Provide the (x, y) coordinate of the cell's center where the given text is located.  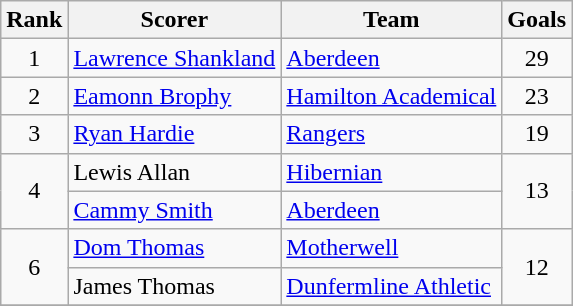
James Thomas (174, 286)
29 (537, 58)
3 (34, 134)
Eamonn Brophy (174, 96)
Dom Thomas (174, 248)
Scorer (174, 20)
Motherwell (392, 248)
Rangers (392, 134)
Cammy Smith (174, 210)
23 (537, 96)
1 (34, 58)
4 (34, 191)
Goals (537, 20)
Lewis Allan (174, 172)
19 (537, 134)
Team (392, 20)
12 (537, 267)
2 (34, 96)
Hamilton Academical (392, 96)
Lawrence Shankland (174, 58)
Dunfermline Athletic (392, 286)
13 (537, 191)
Hibernian (392, 172)
Ryan Hardie (174, 134)
6 (34, 267)
Rank (34, 20)
